Output the [x, y] coordinate of the center of the cell containing the given text.  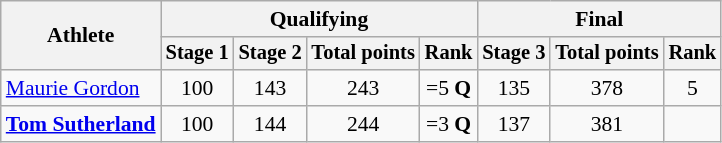
Qualifying [320, 19]
Tom Sutherland [81, 124]
381 [606, 124]
Athlete [81, 36]
144 [270, 124]
=5 Q [449, 88]
5 [693, 88]
243 [364, 88]
244 [364, 124]
Stage 3 [514, 54]
Final [599, 19]
Maurie Gordon [81, 88]
Stage 2 [270, 54]
Stage 1 [198, 54]
=3 Q [449, 124]
137 [514, 124]
378 [606, 88]
135 [514, 88]
143 [270, 88]
